For the text-containing cell, return its midpoint in (X, Y) coordinate format. 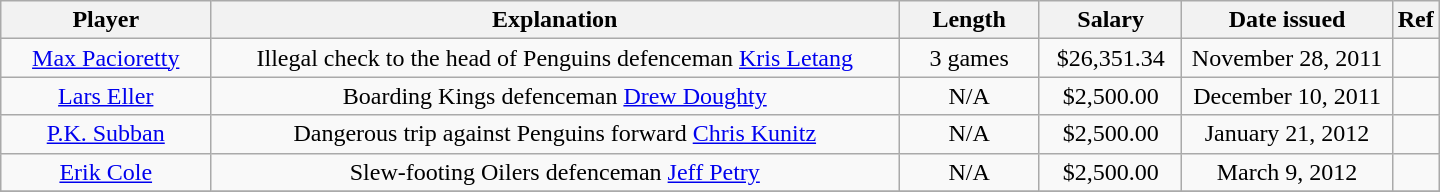
March 9, 2012 (1287, 172)
Max Pacioretty (106, 58)
Boarding Kings defenceman Drew Doughty (555, 96)
January 21, 2012 (1287, 134)
$26,351.34 (1110, 58)
P.K. Subban (106, 134)
Dangerous trip against Penguins forward Chris Kunitz (555, 134)
Explanation (555, 20)
December 10, 2011 (1287, 96)
November 28, 2011 (1287, 58)
Erik Cole (106, 172)
Length (970, 20)
Date issued (1287, 20)
Illegal check to the head of Penguins defenceman Kris Letang (555, 58)
Player (106, 20)
3 games (970, 58)
Ref (1416, 20)
Slew-footing Oilers defenceman Jeff Petry (555, 172)
Salary (1110, 20)
Lars Eller (106, 96)
